Extract the [X, Y] coordinate from the center of the cell holding the provided text.  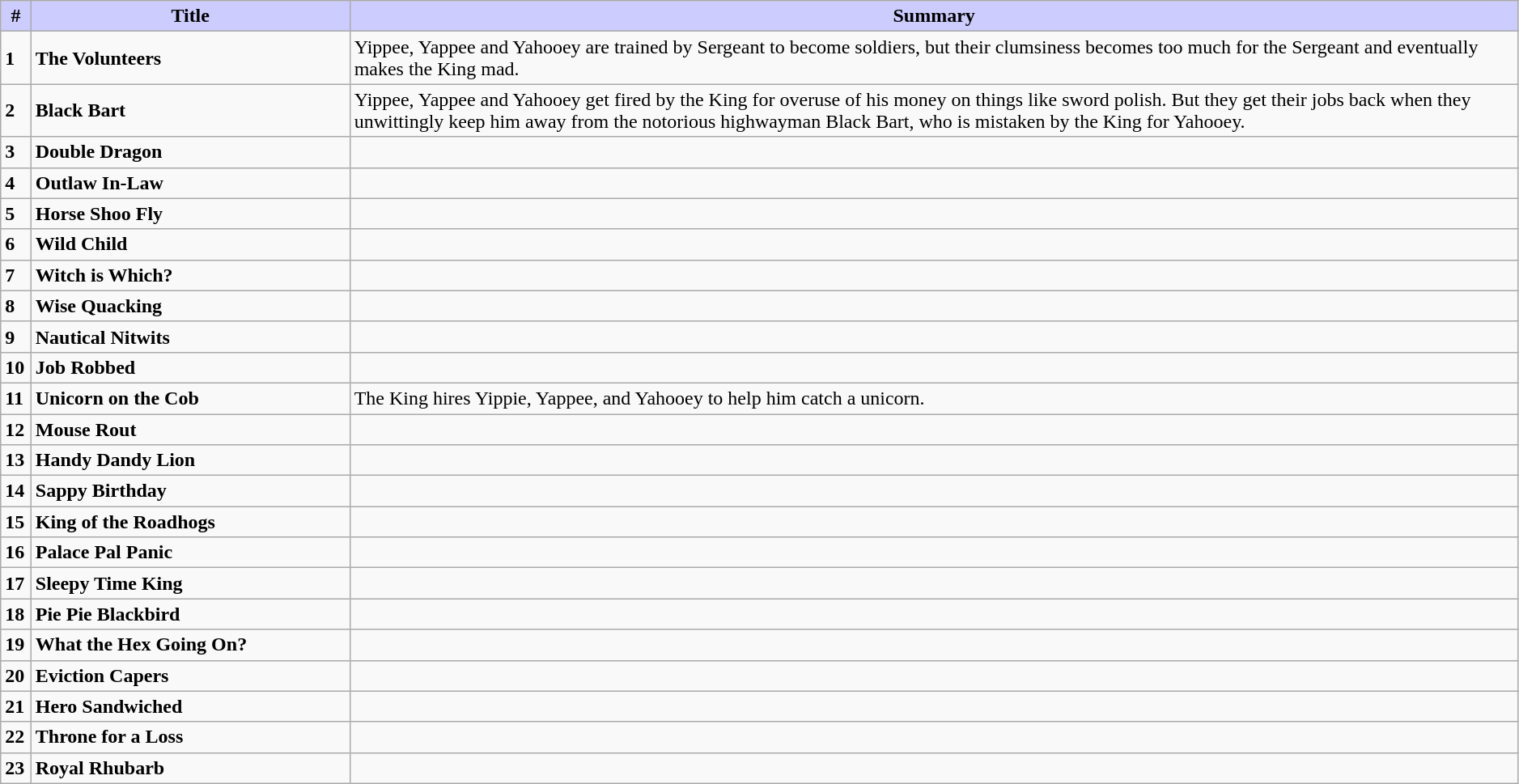
Handy Dandy Lion [190, 460]
12 [16, 430]
Palace Pal Panic [190, 553]
Eviction Capers [190, 676]
10 [16, 367]
20 [16, 676]
17 [16, 583]
Witch is Which? [190, 275]
8 [16, 306]
Unicorn on the Cob [190, 398]
Wild Child [190, 244]
Throne for a Loss [190, 737]
Mouse Rout [190, 430]
6 [16, 244]
# [16, 16]
15 [16, 522]
Hero Sandwiched [190, 706]
The King hires Yippie, Yappee, and Yahooey to help him catch a unicorn. [934, 398]
Black Bart [190, 110]
Royal Rhubarb [190, 768]
9 [16, 337]
Double Dragon [190, 152]
Nautical Nitwits [190, 337]
What the Hex Going On? [190, 645]
The Volunteers [190, 58]
21 [16, 706]
Wise Quacking [190, 306]
3 [16, 152]
13 [16, 460]
7 [16, 275]
Sleepy Time King [190, 583]
1 [16, 58]
Pie Pie Blackbird [190, 614]
16 [16, 553]
Title [190, 16]
Summary [934, 16]
22 [16, 737]
14 [16, 491]
4 [16, 183]
18 [16, 614]
23 [16, 768]
King of the Roadhogs [190, 522]
Horse Shoo Fly [190, 214]
2 [16, 110]
Outlaw In-Law [190, 183]
11 [16, 398]
Sappy Birthday [190, 491]
19 [16, 645]
Job Robbed [190, 367]
5 [16, 214]
